Find where the given text appears and provide that cell's center as (X, Y) coordinate. 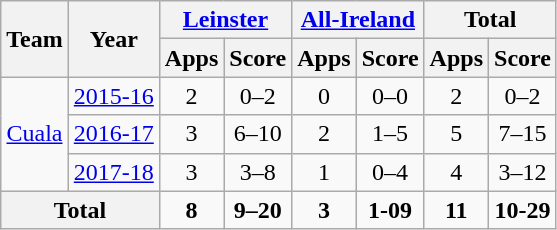
3–8 (258, 172)
3–12 (523, 172)
2016-17 (114, 134)
Year (114, 39)
11 (456, 210)
2017-18 (114, 172)
0–4 (390, 172)
Team (35, 39)
0–0 (390, 96)
4 (456, 172)
6–10 (258, 134)
Cuala (35, 134)
8 (191, 210)
2015-16 (114, 96)
1–5 (390, 134)
5 (456, 134)
10-29 (523, 210)
All-Ireland (358, 20)
0 (324, 96)
1 (324, 172)
1-09 (390, 210)
Leinster (225, 20)
7–15 (523, 134)
9–20 (258, 210)
